Locate the cell with the specified text and output its (X, Y) center coordinate. 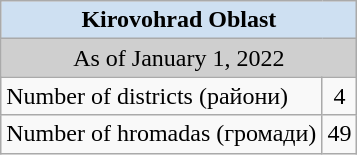
Kirovohrad Oblast (179, 20)
As of January 1, 2022 (179, 58)
4 (340, 96)
Number of districts (райони) (162, 96)
49 (340, 134)
Number of hromadas (громади) (162, 134)
